From the cell containing the given text, extract its center point as (X, Y) coordinate. 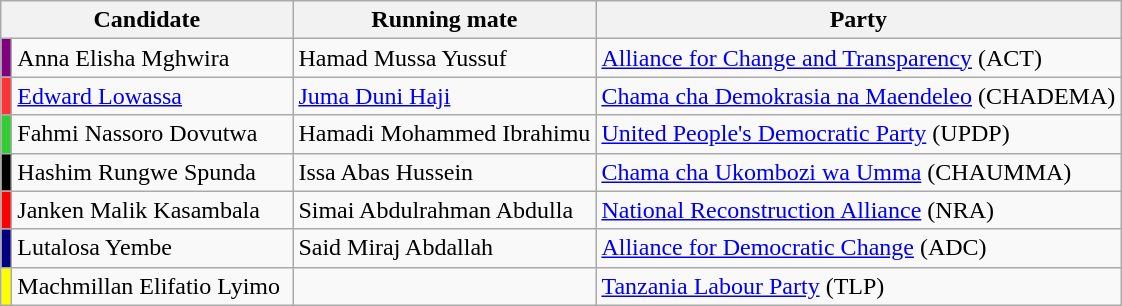
Alliance for Change and Transparency (ACT) (858, 58)
Candidate (147, 20)
Chama cha Demokrasia na Maendeleo (CHADEMA) (858, 96)
Hamadi Mohammed Ibrahimu (444, 134)
Juma Duni Haji (444, 96)
Hamad Mussa Yussuf (444, 58)
Hashim Rungwe Spunda (152, 172)
Anna Elisha Mghwira (152, 58)
Said Miraj Abdallah (444, 248)
Running mate (444, 20)
Issa Abas Hussein (444, 172)
Lutalosa Yembe (152, 248)
National Reconstruction Alliance (NRA) (858, 210)
Tanzania Labour Party (TLP) (858, 286)
Simai Abdulrahman Abdulla (444, 210)
Edward Lowassa (152, 96)
Party (858, 20)
Janken Malik Kasambala (152, 210)
Fahmi Nassoro Dovutwa (152, 134)
United People's Democratic Party (UPDP) (858, 134)
Chama cha Ukombozi wa Umma (CHAUMMA) (858, 172)
Alliance for Democratic Change (ADC) (858, 248)
Machmillan Elifatio Lyimo (152, 286)
